Provide the (x, y) coordinate of the cell's center where the given text is located.  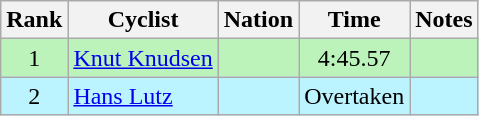
Rank (34, 20)
1 (34, 58)
2 (34, 96)
Cyclist (143, 20)
4:45.57 (354, 58)
Time (354, 20)
Nation (258, 20)
Overtaken (354, 96)
Notes (444, 20)
Knut Knudsen (143, 58)
Hans Lutz (143, 96)
